Return the [X, Y] coordinate for the center point of the cell that contains the specified text.  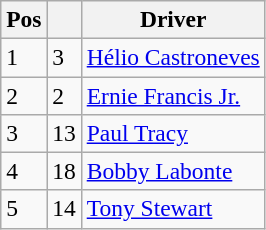
Paul Tracy [173, 133]
4 [24, 171]
Tony Stewart [173, 209]
Pos [24, 19]
5 [24, 209]
Driver [173, 19]
13 [64, 133]
1 [24, 57]
Hélio Castroneves [173, 57]
14 [64, 209]
18 [64, 171]
Bobby Labonte [173, 171]
Ernie Francis Jr. [173, 95]
